Identify which cell holds the provided text, then report its (X, Y) central coordinate. 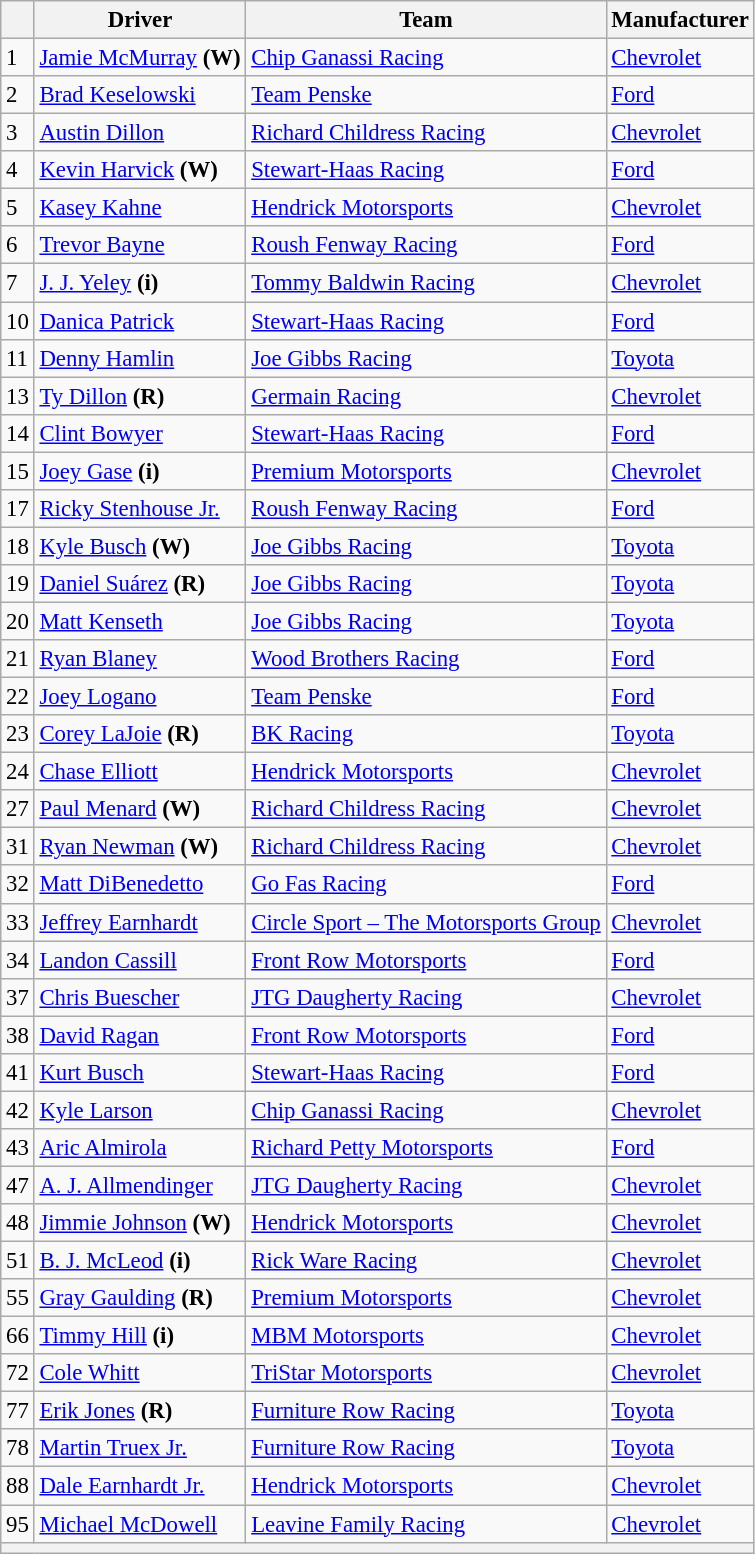
Germain Racing (426, 396)
78 (18, 1449)
Jamie McMurray (W) (140, 58)
Corey LaJoie (R) (140, 734)
Erik Jones (R) (140, 1411)
13 (18, 396)
Joey Logano (140, 697)
Leavine Family Racing (426, 1524)
Cole Whitt (140, 1373)
Circle Sport – The Motorsports Group (426, 922)
TriStar Motorsports (426, 1373)
4 (18, 170)
Manufacturer (680, 20)
43 (18, 1148)
Matt DiBenedetto (140, 885)
Daniel Suárez (R) (140, 584)
42 (18, 1110)
MBM Motorsports (426, 1336)
Team (426, 20)
Clint Bowyer (140, 433)
Paul Menard (W) (140, 809)
Chris Buescher (140, 997)
66 (18, 1336)
Kyle Larson (140, 1110)
95 (18, 1524)
55 (18, 1298)
Ryan Newman (W) (140, 847)
48 (18, 1223)
BK Racing (426, 734)
Timmy Hill (i) (140, 1336)
Wood Brothers Racing (426, 659)
Kurt Busch (140, 1073)
32 (18, 885)
33 (18, 922)
47 (18, 1185)
11 (18, 358)
Dale Earnhardt Jr. (140, 1486)
18 (18, 546)
David Ragan (140, 1035)
10 (18, 321)
6 (18, 245)
Richard Petty Motorsports (426, 1148)
A. J. Allmendinger (140, 1185)
24 (18, 772)
Martin Truex Jr. (140, 1449)
Aric Almirola (140, 1148)
51 (18, 1261)
Ricky Stenhouse Jr. (140, 509)
31 (18, 847)
Gray Gaulding (R) (140, 1298)
5 (18, 208)
72 (18, 1373)
77 (18, 1411)
Landon Cassill (140, 960)
Rick Ware Racing (426, 1261)
Driver (140, 20)
23 (18, 734)
Joey Gase (i) (140, 471)
Austin Dillon (140, 133)
Kyle Busch (W) (140, 546)
1 (18, 58)
Denny Hamlin (140, 358)
15 (18, 471)
22 (18, 697)
Kevin Harvick (W) (140, 170)
Go Fas Racing (426, 885)
Trevor Bayne (140, 245)
B. J. McLeod (i) (140, 1261)
41 (18, 1073)
27 (18, 809)
7 (18, 283)
Brad Keselowski (140, 95)
Ryan Blaney (140, 659)
Tommy Baldwin Racing (426, 283)
14 (18, 433)
19 (18, 584)
Michael McDowell (140, 1524)
Matt Kenseth (140, 621)
20 (18, 621)
88 (18, 1486)
Kasey Kahne (140, 208)
J. J. Yeley (i) (140, 283)
21 (18, 659)
2 (18, 95)
Jimmie Johnson (W) (140, 1223)
17 (18, 509)
Danica Patrick (140, 321)
37 (18, 997)
Ty Dillon (R) (140, 396)
Chase Elliott (140, 772)
34 (18, 960)
3 (18, 133)
Jeffrey Earnhardt (140, 922)
38 (18, 1035)
